Capture the cell that displays the provided text and extract its (x, y) central coordinate. 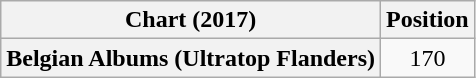
Belgian Albums (Ultratop Flanders) (191, 58)
Position (428, 20)
Chart (2017) (191, 20)
170 (428, 58)
